Identify which cell holds the provided text, then report its (X, Y) central coordinate. 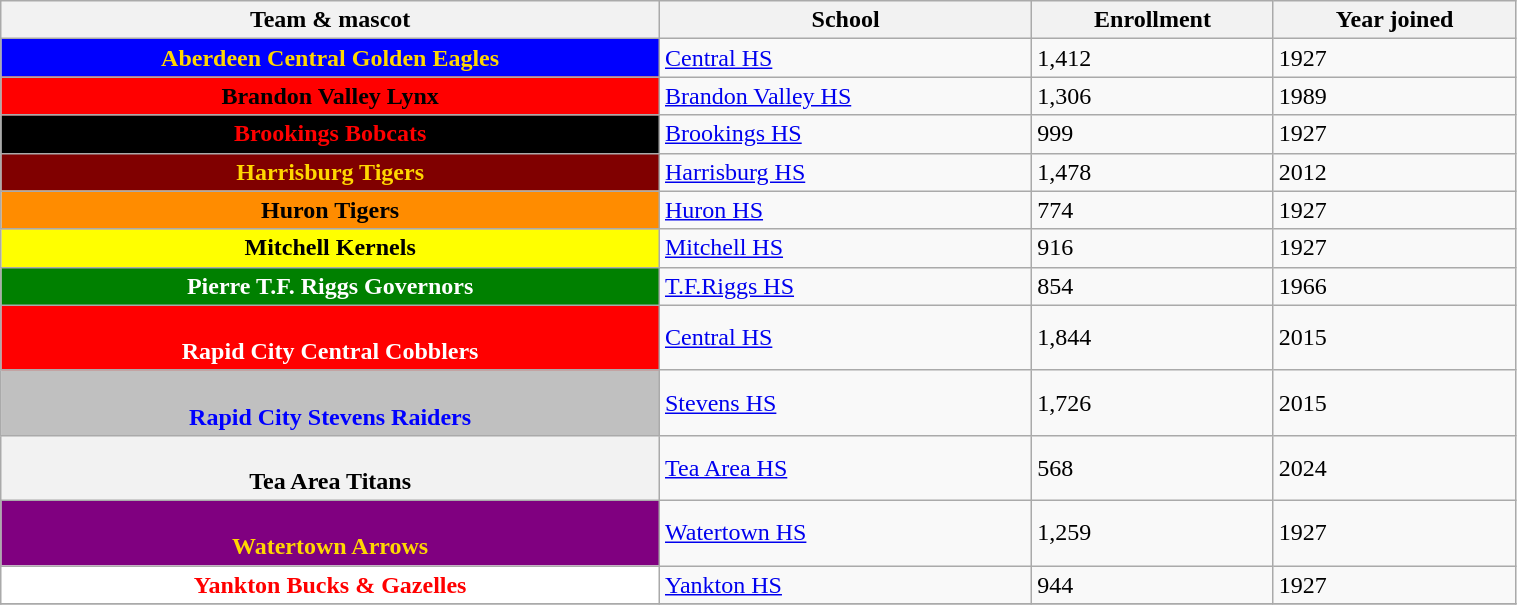
Pierre T.F. Riggs Governors (330, 286)
1,478 (1153, 172)
Mitchell Kernels (330, 248)
Brookings Bobcats (330, 134)
T.F.Riggs HS (845, 286)
Mitchell HS (845, 248)
2012 (1394, 172)
1,412 (1153, 58)
Rapid City Central Cobblers (330, 338)
Yankton HS (845, 585)
Tea Area HS (845, 468)
Rapid City Stevens Raiders (330, 402)
854 (1153, 286)
School (845, 20)
Enrollment (1153, 20)
999 (1153, 134)
Watertown Arrows (330, 532)
Huron HS (845, 210)
Huron Tigers (330, 210)
Brandon Valley Lynx (330, 96)
1,306 (1153, 96)
Team & mascot (330, 20)
1966 (1394, 286)
944 (1153, 585)
774 (1153, 210)
Aberdeen Central Golden Eagles (330, 58)
1,726 (1153, 402)
916 (1153, 248)
Brandon Valley HS (845, 96)
Brookings HS (845, 134)
1,844 (1153, 338)
Harrisburg Tigers (330, 172)
Stevens HS (845, 402)
Harrisburg HS (845, 172)
Year joined (1394, 20)
568 (1153, 468)
Tea Area Titans (330, 468)
1,259 (1153, 532)
1989 (1394, 96)
Watertown HS (845, 532)
Yankton Bucks & Gazelles (330, 585)
2024 (1394, 468)
